Pinpoint the cell where the given text exists, returning its [X, Y] midpoint coordinate. 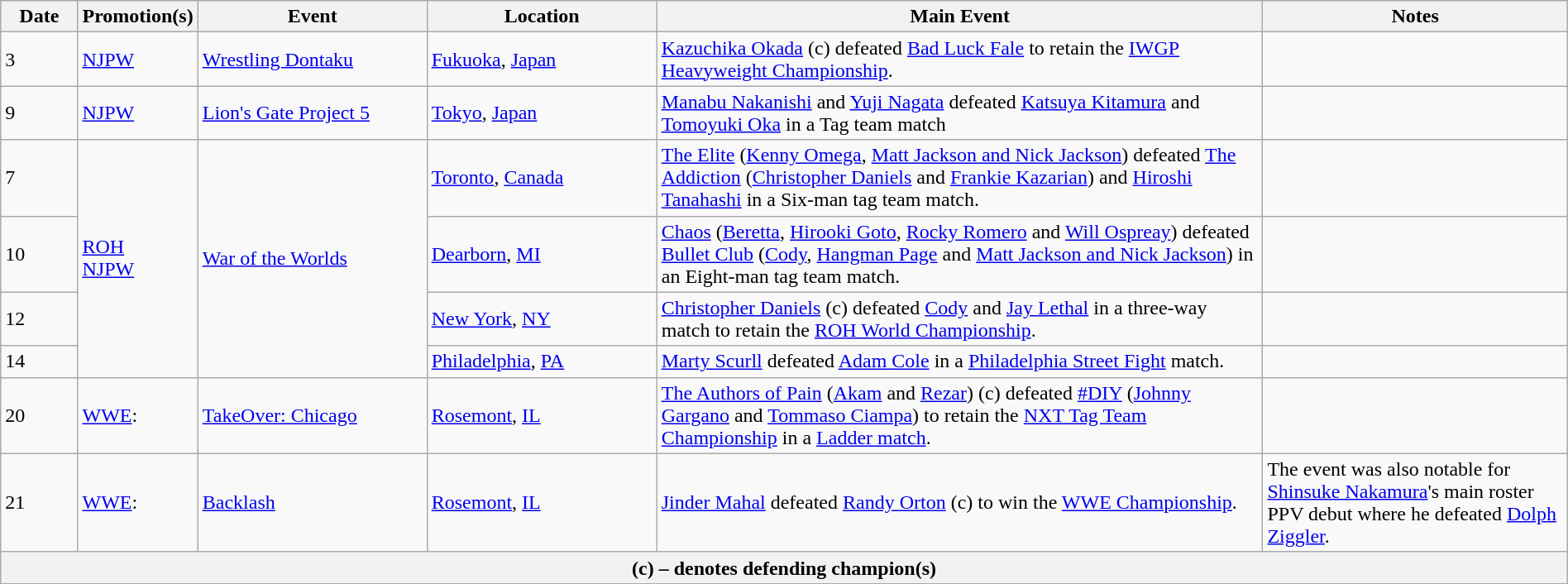
Christopher Daniels (c) defeated Cody and Jay Lethal in a three-way match to retain the ROH World Championship. [959, 319]
Marty Scurll defeated Adam Cole in a Philadelphia Street Fight match. [959, 361]
10 [40, 254]
Tokyo, Japan [542, 112]
9 [40, 112]
War of the Worlds [313, 258]
Lion's Gate Project 5 [313, 112]
Main Event [959, 17]
14 [40, 361]
21 [40, 503]
Kazuchika Okada (c) defeated Bad Luck Fale to retain the IWGP Heavyweight Championship. [959, 60]
Event [313, 17]
Date [40, 17]
Location [542, 17]
Wrestling Dontaku [313, 60]
Fukuoka, Japan [542, 60]
7 [40, 178]
Backlash [313, 503]
Notes [1415, 17]
The Authors of Pain (Akam and Rezar) (c) defeated #DIY (Johnny Gargano and Tommaso Ciampa) to retain the NXT Tag Team Championship in a Ladder match. [959, 415]
Dearborn, MI [542, 254]
ROH NJPW [137, 258]
Toronto, Canada [542, 178]
20 [40, 415]
New York, NY [542, 319]
The event was also notable for Shinsuke Nakamura's main roster PPV debut where he defeated Dolph Ziggler. [1415, 503]
TakeOver: Chicago [313, 415]
12 [40, 319]
Manabu Nakanishi and Yuji Nagata defeated Katsuya Kitamura and Tomoyuki Oka in a Tag team match [959, 112]
3 [40, 60]
Philadelphia, PA [542, 361]
Promotion(s) [137, 17]
Jinder Mahal defeated Randy Orton (c) to win the WWE Championship. [959, 503]
(c) – denotes defending champion(s) [784, 567]
